For the text-containing cell, return its midpoint in (x, y) coordinate format. 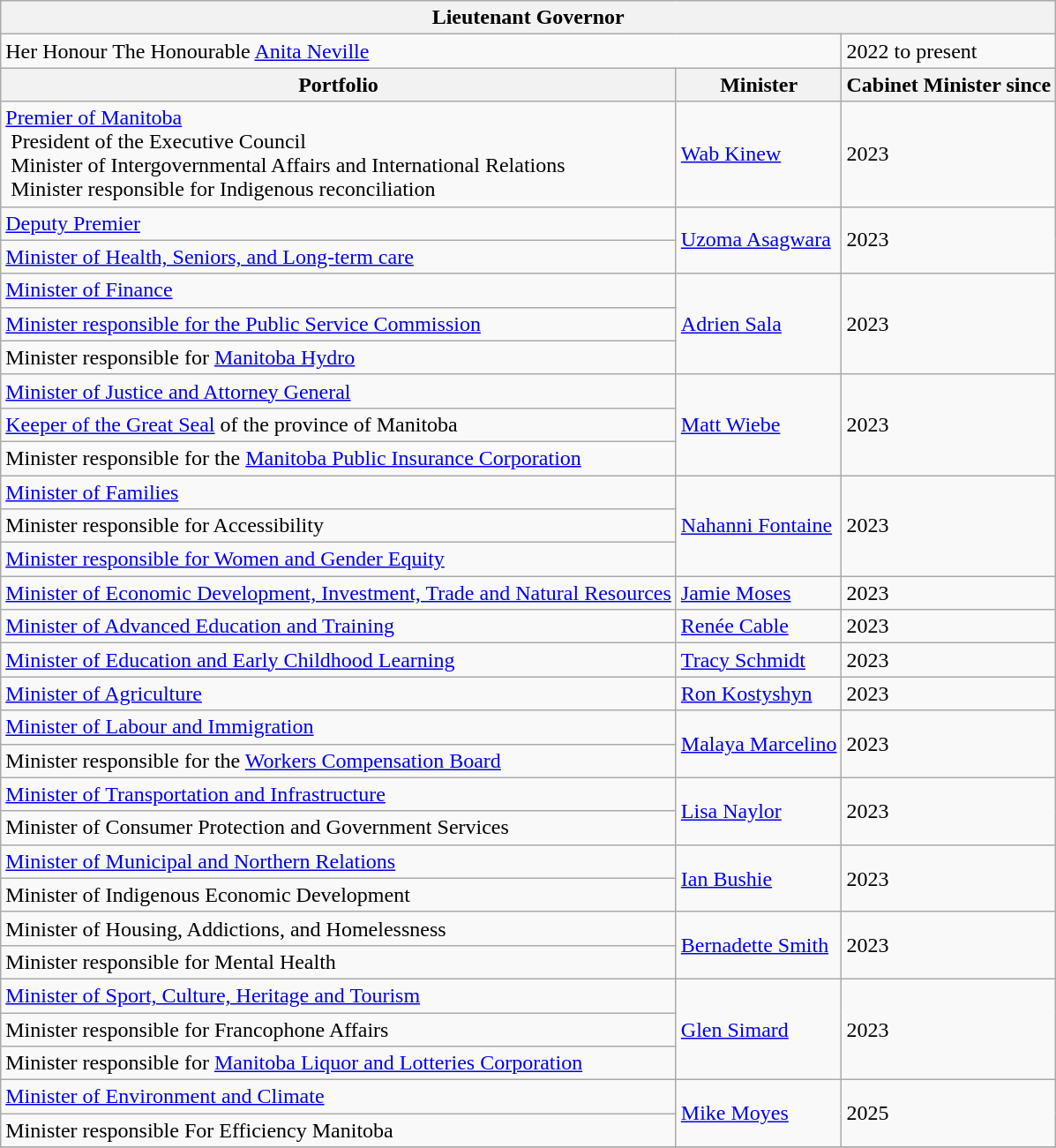
Jamie Moses (759, 593)
Her Honour The Honourable Anita Neville (422, 51)
Minister of Families (339, 491)
Minister of Consumer Protection and Government Services (339, 828)
Adrien Sala (759, 324)
Minister responsible for Mental Health (339, 962)
2025 (949, 1114)
Minister responsible for the Manitoba Public Insurance Corporation (339, 458)
Minister of Sport, Culture, Heritage and Tourism (339, 995)
Matt Wiebe (759, 424)
Nahanni Fontaine (759, 525)
Minister responsible For Efficiency Manitoba (339, 1130)
Minister of Justice and Attorney General (339, 391)
Minister of Health, Seniors, and Long-term care (339, 257)
Minister of Environment and Climate (339, 1097)
Portfolio (339, 85)
Wab Kinew (759, 154)
Minister (759, 85)
Minister of Economic Development, Investment, Trade and Natural Resources (339, 593)
Bernadette Smith (759, 945)
Uzoma Asagwara (759, 240)
Minister of Advanced Education and Training (339, 627)
Minister of Housing, Addictions, and Homelessness (339, 928)
Minister responsible for Accessibility (339, 526)
Lieutenant Governor (528, 18)
2022 to present (949, 51)
Minister responsible for the Public Service Commission (339, 324)
Minister of Agriculture (339, 694)
Lisa Naylor (759, 811)
Deputy Premier (339, 223)
Minister of Transportation and Infrastructure (339, 794)
Ron Kostyshyn (759, 694)
Glen Simard (759, 1029)
Keeper of the Great Seal of the province of Manitoba (339, 424)
Cabinet Minister since (949, 85)
Minister of Labour and Immigration (339, 727)
Minister responsible for the Workers Compensation Board (339, 761)
Minister responsible for Manitoba Liquor and Lotteries Corporation (339, 1063)
Malaya Marcelino (759, 744)
Minister of Education and Early Childhood Learning (339, 660)
Minister responsible for Women and Gender Equity (339, 559)
Minister of Municipal and Northern Relations (339, 861)
Minister responsible for Francophone Affairs (339, 1030)
Tracy Schmidt (759, 660)
Renée Cable (759, 627)
Minister of Finance (339, 290)
Ian Bushie (759, 878)
Minister responsible for Manitoba Hydro (339, 357)
Minister of Indigenous Economic Development (339, 895)
Mike Moyes (759, 1114)
